Extract the [x, y] coordinate from the center of the cell holding the provided text.  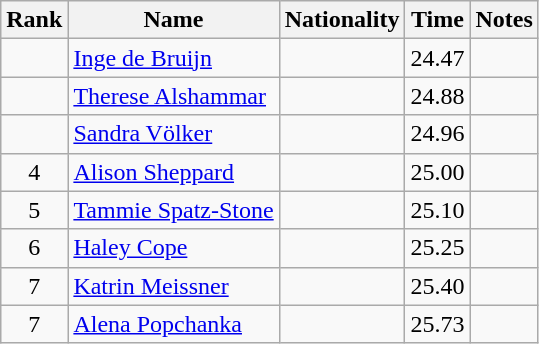
25.10 [438, 210]
Time [438, 20]
Name [174, 20]
24.96 [438, 134]
25.25 [438, 248]
Sandra Völker [174, 134]
24.47 [438, 58]
Katrin Meissner [174, 286]
Therese Alshammar [174, 96]
Alena Popchanka [174, 324]
Alison Sheppard [174, 172]
25.73 [438, 324]
Tammie Spatz-Stone [174, 210]
Haley Cope [174, 248]
24.88 [438, 96]
5 [34, 210]
25.00 [438, 172]
4 [34, 172]
25.40 [438, 286]
Nationality [342, 20]
6 [34, 248]
Notes [504, 20]
Inge de Bruijn [174, 58]
Rank [34, 20]
